Return the (X, Y) coordinate for the center point of the cell that contains the specified text.  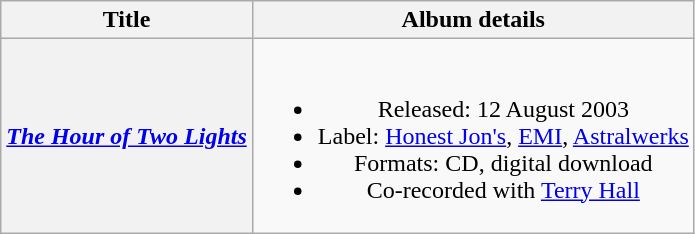
The Hour of Two Lights (127, 136)
Released: 12 August 2003Label: Honest Jon's, EMI, AstralwerksFormats: CD, digital downloadCo-recorded with Terry Hall (473, 136)
Album details (473, 20)
Title (127, 20)
